Return (x, y) of the center of cell containing provided text 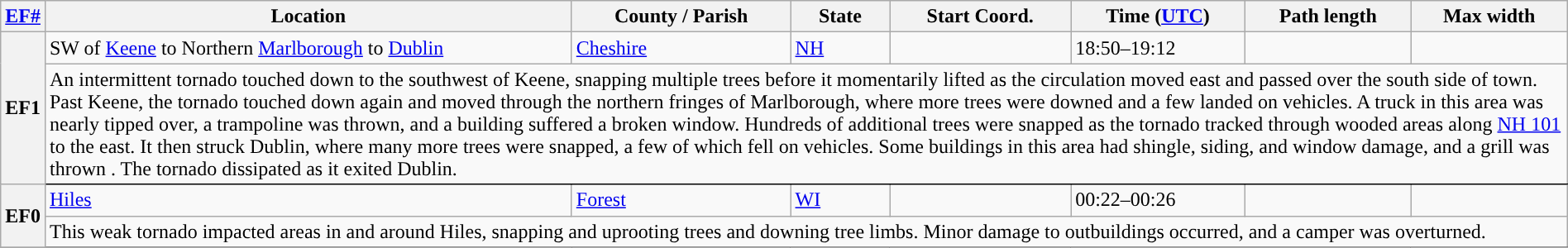
SW of Keene to Northern Marlborough to Dublin (308, 48)
Time (UTC) (1158, 17)
Start Coord. (981, 17)
Max width (1489, 17)
EF0 (23, 216)
WI (840, 200)
EF1 (23, 108)
State (840, 17)
EF# (23, 17)
Path length (1328, 17)
Cheshire (681, 48)
00:22–00:26 (1158, 200)
Hiles (308, 200)
Location (308, 17)
18:50–19:12 (1158, 48)
Forest (681, 200)
NH (840, 48)
County / Parish (681, 17)
